Provide the (x, y) coordinate of the cell's center where the given text is located.  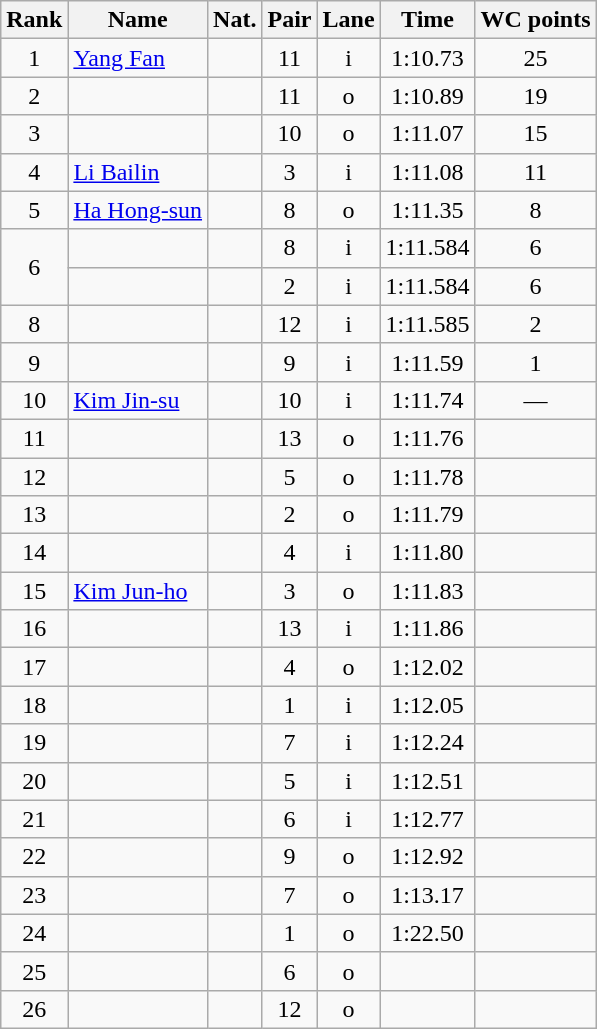
1:12.02 (428, 667)
1:10.89 (428, 96)
Lane (348, 20)
Yang Fan (138, 58)
14 (34, 553)
1:12.92 (428, 857)
Name (138, 20)
Kim Jun-ho (138, 591)
1:10.73 (428, 58)
1:12.77 (428, 819)
1:12.05 (428, 705)
26 (34, 1009)
WC points (536, 20)
1:11.74 (428, 400)
21 (34, 819)
23 (34, 895)
Li Bailin (138, 172)
1:11.83 (428, 591)
16 (34, 629)
1:22.50 (428, 933)
1:11.585 (428, 324)
Ha Hong-sun (138, 210)
Nat. (235, 20)
Rank (34, 20)
1:11.76 (428, 438)
1:11.79 (428, 515)
18 (34, 705)
Time (428, 20)
1:12.51 (428, 781)
1:11.80 (428, 553)
1:11.07 (428, 134)
1:11.08 (428, 172)
Kim Jin-su (138, 400)
24 (34, 933)
— (536, 400)
1:11.86 (428, 629)
1:11.78 (428, 477)
20 (34, 781)
22 (34, 857)
1:12.24 (428, 743)
1:13.17 (428, 895)
1:11.35 (428, 210)
Pair (290, 20)
1:11.59 (428, 362)
17 (34, 667)
